For the text-containing cell, return its midpoint in (x, y) coordinate format. 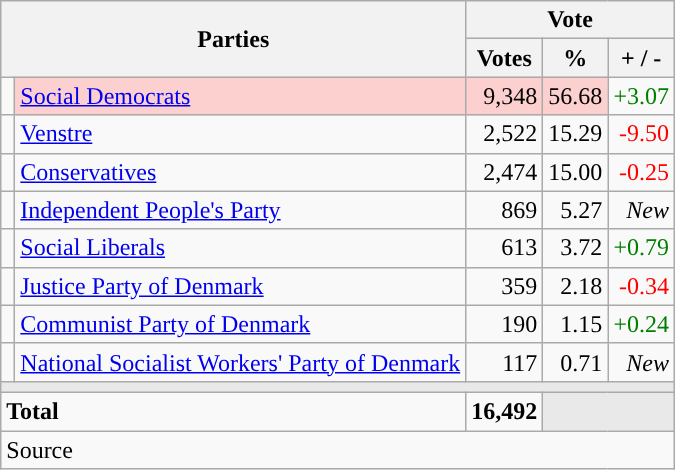
190 (504, 324)
Conservatives (240, 172)
Justice Party of Denmark (240, 286)
-9.50 (642, 134)
16,492 (504, 411)
2,474 (504, 172)
3.72 (576, 248)
+3.07 (642, 96)
Communist Party of Denmark (240, 324)
869 (504, 210)
Total (234, 411)
359 (504, 286)
613 (504, 248)
+0.24 (642, 324)
Vote (570, 20)
Social Democrats (240, 96)
-0.25 (642, 172)
Source (338, 449)
5.27 (576, 210)
0.71 (576, 362)
2,522 (504, 134)
% (576, 58)
Venstre (240, 134)
1.15 (576, 324)
56.68 (576, 96)
+ / - (642, 58)
+0.79 (642, 248)
Social Liberals (240, 248)
2.18 (576, 286)
National Socialist Workers' Party of Denmark (240, 362)
Votes (504, 58)
-0.34 (642, 286)
15.29 (576, 134)
Parties (234, 39)
15.00 (576, 172)
117 (504, 362)
9,348 (504, 96)
Independent People's Party (240, 210)
